Pinpoint the cell where the given text exists, returning its [X, Y] midpoint coordinate. 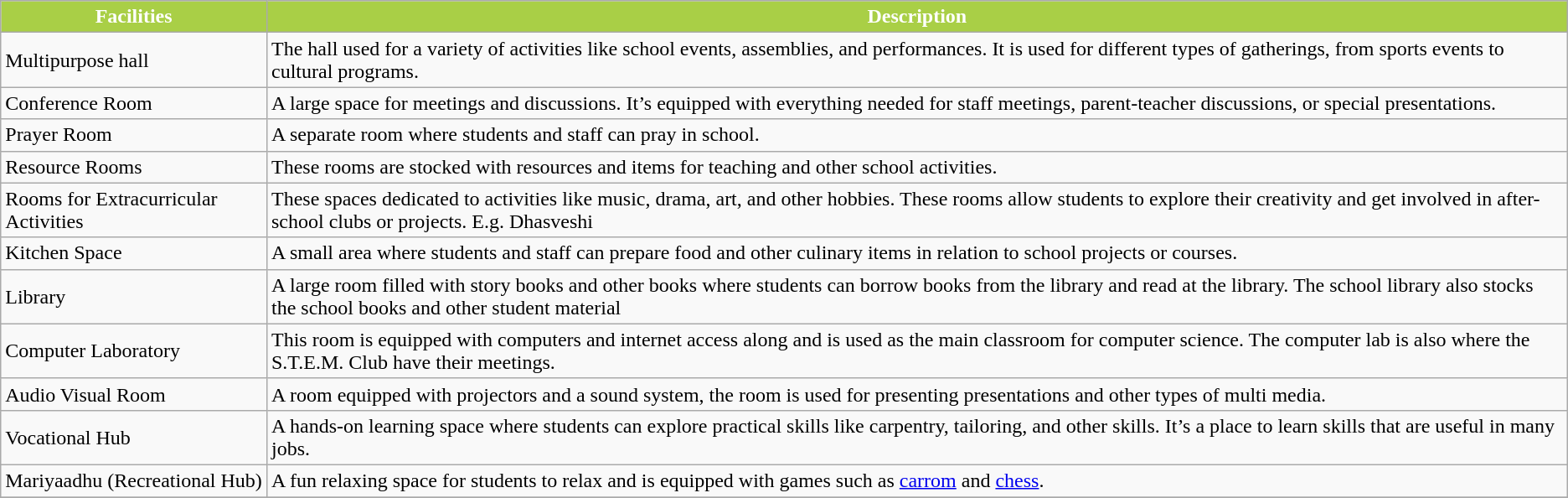
Conference Room [134, 103]
These rooms are stocked with resources and items for teaching and other school activities. [916, 167]
Vocational Hub [134, 438]
Kitchen Space [134, 253]
Multipurpose hall [134, 60]
A fun relaxing space for students to relax and is equipped with games such as carrom and chess. [916, 480]
Description [916, 17]
Library [134, 297]
A small area where students and staff can prepare food and other culinary items in relation to school projects or courses. [916, 253]
Rooms for Extracurricular Activities [134, 210]
Resource Rooms [134, 167]
Prayer Room [134, 135]
A separate room where students and staff can pray in school. [916, 135]
Facilities [134, 17]
A room equipped with projectors and a sound system, the room is used for presenting presentations and other types of multi media. [916, 394]
Audio Visual Room [134, 394]
Computer Laboratory [134, 350]
Mariyaadhu (Recreational Hub) [134, 480]
